Return the [X, Y] coordinate for the center point of the cell that contains the specified text.  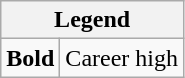
Career high [122, 58]
Legend [92, 20]
Bold [30, 58]
